Provide the [x, y] coordinate of the cell's center where the given text is located.  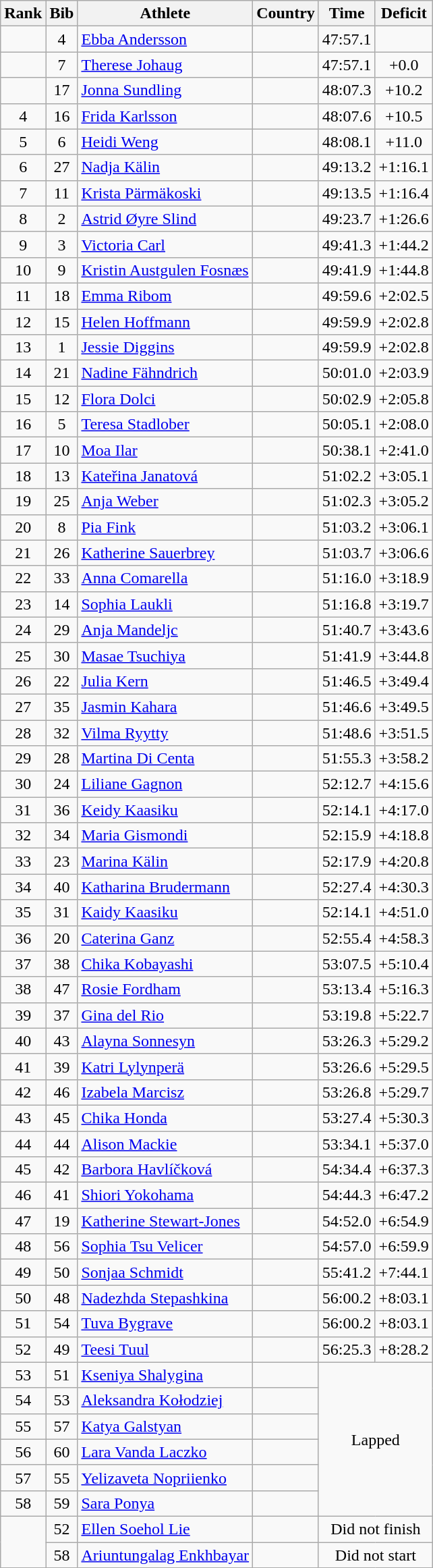
Lapped [375, 1439]
+6:37.3 [403, 1170]
53:34.1 [347, 1144]
Nadja Kälin [165, 167]
51:46.6 [347, 707]
Sonjaa Schmidt [165, 1272]
Masae Tsuchiya [165, 655]
Sophia Tsu Velicer [165, 1247]
+3:44.8 [403, 655]
+1:16.4 [403, 193]
53:13.4 [347, 990]
+5:37.0 [403, 1144]
Kristin Austgulen Fosnæs [165, 270]
53:19.8 [347, 1015]
+5:10.4 [403, 964]
49:13.5 [347, 193]
3 [62, 244]
Frida Karlsson [165, 116]
Country [286, 13]
Katherine Stewart-Jones [165, 1221]
51:55.3 [347, 759]
Julia Kern [165, 681]
54:34.4 [347, 1170]
Tuva Bygrave [165, 1324]
+2:41.0 [403, 450]
Kaidy Kaasiku [165, 913]
+4:58.3 [403, 938]
51:03.2 [347, 527]
Victoria Carl [165, 244]
Teresa Stadlober [165, 425]
+2:08.0 [403, 425]
+8:28.2 [403, 1349]
+10.2 [403, 90]
+2:03.9 [403, 373]
Ariuntungalag Enkhbayar [165, 1555]
Martina Di Centa [165, 759]
+1:44.2 [403, 244]
Gina del Rio [165, 1015]
Deficit [403, 13]
+5:22.7 [403, 1015]
1 [62, 348]
51:16.0 [347, 578]
Anja Weber [165, 502]
Jessie Diggins [165, 348]
Astrid Øyre Slind [165, 219]
Krista Pärmäkoski [165, 193]
Katri Lylynperä [165, 1066]
54:57.0 [347, 1247]
+11.0 [403, 142]
Sara Ponya [165, 1503]
+3:19.7 [403, 604]
+1:26.6 [403, 219]
Ebba Andersson [165, 39]
Teesi Tuul [165, 1349]
+7:44.1 [403, 1272]
Katya Galstyan [165, 1426]
Jonna Sundling [165, 90]
Alison Mackie [165, 1144]
+3:05.2 [403, 502]
60 [62, 1452]
51:02.3 [347, 502]
+3:18.9 [403, 578]
50:38.1 [347, 450]
+4:17.0 [403, 810]
+3:06.6 [403, 553]
+5:30.3 [403, 1118]
Helen Hoffmann [165, 322]
+10.5 [403, 116]
+6:59.9 [403, 1247]
Liliane Gagnon [165, 784]
Emma Ribom [165, 296]
49:23.7 [347, 219]
Chika Kobayashi [165, 964]
Marina Kälin [165, 861]
+2:05.8 [403, 399]
52:27.4 [347, 887]
50:02.9 [347, 399]
Time [347, 13]
+1:44.8 [403, 270]
Bib [62, 13]
51:40.7 [347, 630]
Nadine Fähndrich [165, 373]
+4:51.0 [403, 913]
52:17.9 [347, 861]
Katherine Sauerbrey [165, 553]
+5:29.2 [403, 1041]
52:12.7 [347, 784]
49:41.3 [347, 244]
Did not start [375, 1555]
53:27.4 [347, 1118]
+2:02.5 [403, 296]
Lara Vanda Laczko [165, 1452]
+5:29.5 [403, 1066]
Yelizaveta Nopriienko [165, 1478]
Pia Fink [165, 527]
53:07.5 [347, 964]
52:55.4 [347, 938]
+3:05.1 [403, 476]
+6:54.9 [403, 1221]
Anja Mandeljc [165, 630]
53:26.8 [347, 1092]
+6:47.2 [403, 1195]
49:59.6 [347, 296]
+3:43.6 [403, 630]
+3:06.1 [403, 527]
Kseniya Shalygina [165, 1375]
51:48.6 [347, 732]
+5:16.3 [403, 990]
51:46.5 [347, 681]
+3:58.2 [403, 759]
+4:30.3 [403, 887]
Alayna Sonnesyn [165, 1041]
Rosie Fordham [165, 990]
49:41.9 [347, 270]
+4:20.8 [403, 861]
Kateřina Janatová [165, 476]
Ellen Soehol Lie [165, 1529]
51:02.2 [347, 476]
Heidi Weng [165, 142]
59 [62, 1503]
Caterina Ganz [165, 938]
+3:49.5 [403, 707]
Izabela Marcisz [165, 1092]
56:25.3 [347, 1349]
Keidy Kaasiku [165, 810]
53:26.6 [347, 1066]
Therese Johaug [165, 65]
54:44.3 [347, 1195]
51:03.7 [347, 553]
+0.0 [403, 65]
54:52.0 [347, 1221]
Sophia Laukli [165, 604]
53:26.3 [347, 1041]
+1:16.1 [403, 167]
Did not finish [375, 1529]
Anna Comarella [165, 578]
Athlete [165, 13]
Katharina Brudermann [165, 887]
Maria Gismondi [165, 836]
55:41.2 [347, 1272]
49:13.2 [347, 167]
Chika Honda [165, 1118]
Rank [23, 13]
Aleksandra Kołodziej [165, 1401]
51:16.8 [347, 604]
+3:51.5 [403, 732]
48:07.6 [347, 116]
Flora Dolci [165, 399]
Vilma Ryytty [165, 732]
52:15.9 [347, 836]
2 [62, 219]
+4:15.6 [403, 784]
+5:29.7 [403, 1092]
48:08.1 [347, 142]
48:07.3 [347, 90]
Nadezhda Stepashkina [165, 1298]
+4:18.8 [403, 836]
+3:49.4 [403, 681]
Moa Ilar [165, 450]
Barbora Havlíčková [165, 1170]
Shiori Yokohama [165, 1195]
50:05.1 [347, 425]
50:01.0 [347, 373]
51:41.9 [347, 655]
Jasmin Kahara [165, 707]
